Search for the cell housing the specified text and yield its [x, y] center coordinate. 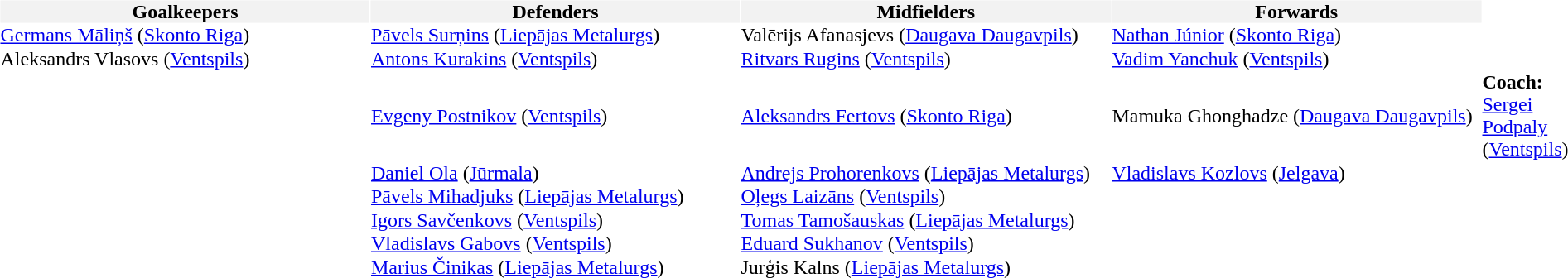
Vladislavs Kozlovs (Jelgava) [1296, 174]
Germans Māliņš (Skonto Riga) [185, 35]
Aleksandrs Vlasovs (Ventspils) [185, 60]
Vadim Yanchuk (Ventspils) [1296, 60]
Pāvels Mihadjuks (Liepājas Metalurgs) [555, 197]
Forwards [1296, 12]
Oļegs Laizāns (Ventspils) [926, 197]
Mamuka Ghonghadze (Daugava Daugavpils) [1296, 116]
Midfielders [926, 12]
Igors Savčenkovs (Ventspils) [555, 220]
Vladislavs Gabovs (Ventspils) [555, 243]
Tomas Tamošauskas (Liepājas Metalurgs) [926, 220]
Aleksandrs Fertovs (Skonto Riga) [926, 116]
Daniel Ola (Jūrmala) [555, 174]
Goalkeepers [185, 12]
Evgeny Postnikov (Ventspils) [555, 116]
Defenders [555, 12]
Andrejs Prohorenkovs (Liepājas Metalurgs) [926, 174]
Valērijs Afanasjevs (Daugava Daugavpils) [926, 35]
Eduard Sukhanov (Ventspils) [926, 243]
Ritvars Rugins (Ventspils) [926, 60]
Antons Kurakins (Ventspils) [555, 60]
Nathan Júnior (Skonto Riga) [1296, 35]
Pāvels Surņins (Liepājas Metalurgs) [555, 35]
